Return the (X, Y) coordinate for the center point of the cell that contains the specified text.  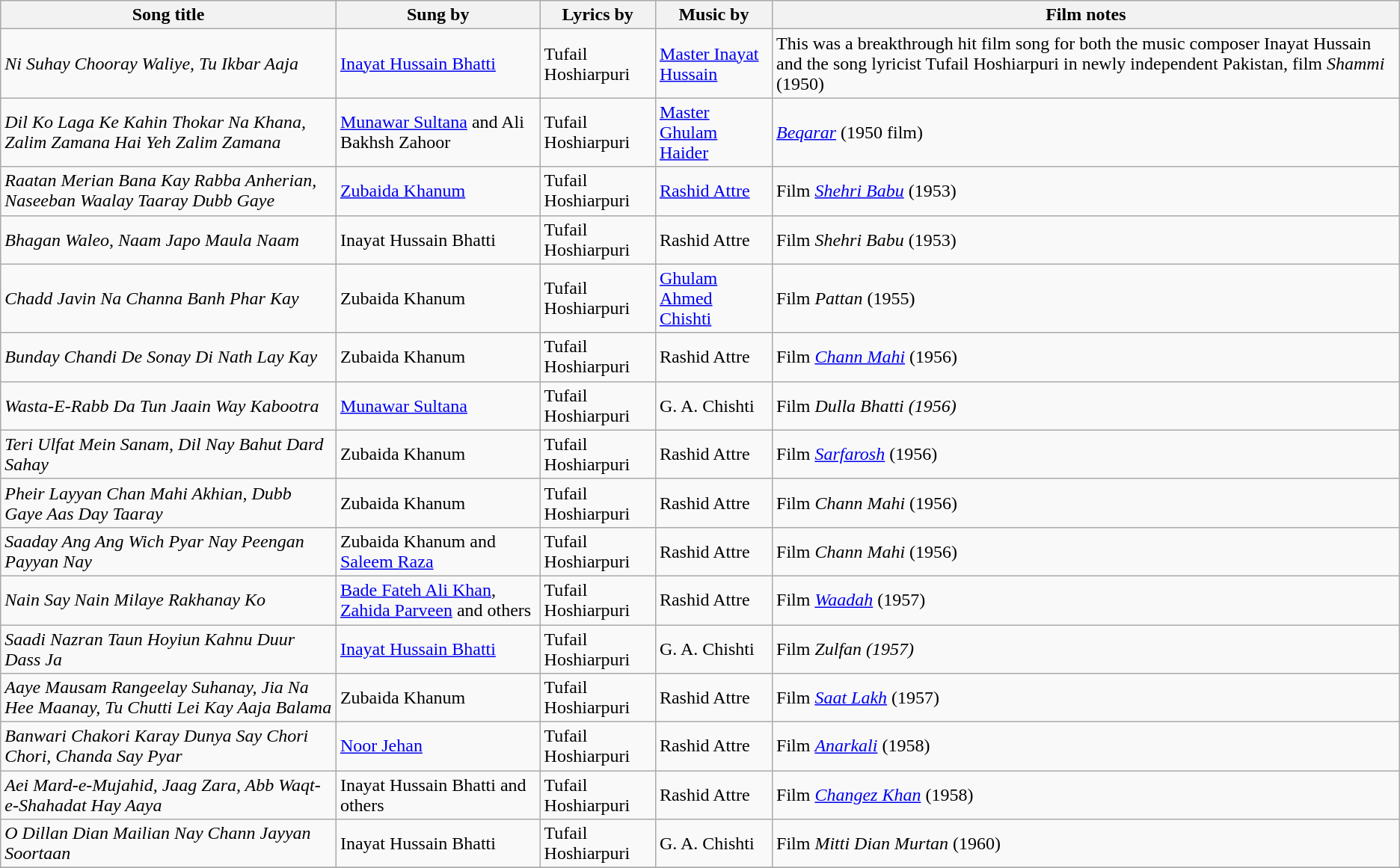
Film Pattan (1955) (1086, 298)
Master Ghulam Haider (713, 132)
Film Sarfarosh (1956) (1086, 455)
Music by (713, 15)
Film Anarkali (1958) (1086, 746)
Banwari Chakori Karay Dunya Say Chori Chori, Chanda Say Pyar (169, 746)
Wasta-E-Rabb Da Tun Jaain Way Kabootra (169, 405)
Noor Jehan (438, 746)
Ghulam Ahmed Chishti (713, 298)
Lyrics by (598, 15)
Munawar Sultana and Ali Bakhsh Zahoor (438, 132)
Bade Fateh Ali Khan, Zahida Parveen and others (438, 600)
Raatan Merian Bana Kay Rabba Anherian, Naseeban Waalay Taaray Dubb Gaye (169, 191)
Teri Ulfat Mein Sanam, Dil Nay Bahut Dard Sahay (169, 455)
Sung by (438, 15)
Zubaida Khanum and Saleem Raza (438, 552)
Munawar Sultana (438, 405)
Pheir Layyan Chan Mahi Akhian, Dubb Gaye Aas Day Taaray (169, 502)
Film notes (1086, 15)
O Dillan Dian Mailian Nay Chann Jayyan Soortaan (169, 843)
Film Zulfan (1957) (1086, 649)
Song title (169, 15)
Film Waadah (1957) (1086, 600)
Dil Ko Laga Ke Kahin Thokar Na Khana, Zalim Zamana Hai Yeh Zalim Zamana (169, 132)
Film Dulla Bhatti (1956) (1086, 405)
Aaye Mausam Rangeelay Suhanay, Jia Na Hee Maanay, Tu Chutti Lei Kay Aaja Balama (169, 698)
Aei Mard-e-Mujahid, Jaag Zara, Abb Waqt-e-Shahadat Hay Aaya (169, 795)
Nain Say Nain Milaye Rakhanay Ko (169, 600)
Saadi Nazran Taun Hoyiun Kahnu Duur Dass Ja (169, 649)
Master Inayat Hussain (713, 64)
Film Changez Khan (1958) (1086, 795)
Film Saat Lakh (1957) (1086, 698)
Beqarar (1950 film) (1086, 132)
Film Mitti Dian Murtan (1960) (1086, 843)
Inayat Hussain Bhatti and others (438, 795)
Bunday Chandi De Sonay Di Nath Lay Kay (169, 357)
Saaday Ang Ang Wich Pyar Nay Peengan Payyan Nay (169, 552)
Chadd Javin Na Channa Banh Phar Kay (169, 298)
Bhagan Waleo, Naam Japo Maula Naam (169, 239)
Ni Suhay Chooray Waliye, Tu Ikbar Aaja (169, 64)
